For the text-containing cell, return its midpoint in (X, Y) coordinate format. 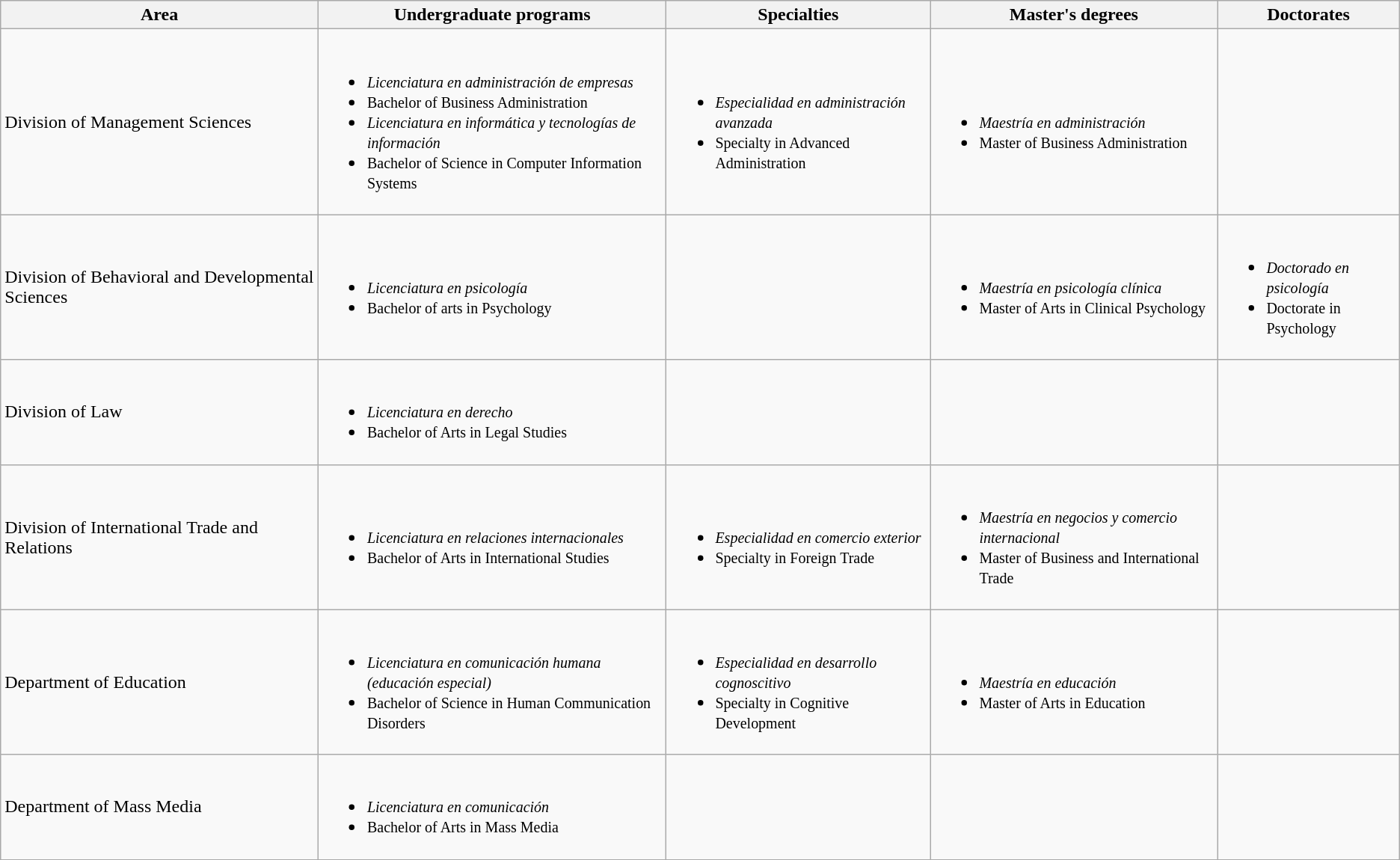
Division of Behavioral and Developmental Sciences (160, 287)
Division of Law (160, 412)
Licenciatura en derechoBachelor of Arts in Legal Studies (492, 412)
Licenciatura en psicologíaBachelor of arts in Psychology (492, 287)
Undergraduate programs (492, 15)
Master's degrees (1074, 15)
Maestría en administraciónMaster of Business Administration (1074, 122)
Department of Education (160, 682)
Licenciatura en relaciones internacionalesBachelor of Arts in International Studies (492, 537)
Specialties (799, 15)
Licenciatura en comunicación humana (educación especial)Bachelor of Science in Human Communication Disorders (492, 682)
Especialidad en comercio exteriorSpecialty in Foreign Trade (799, 537)
Area (160, 15)
Especialidad en administración avanzadaSpecialty in Advanced Administration (799, 122)
Division of Management Sciences (160, 122)
Maestría en educaciónMaster of Arts in Education (1074, 682)
Especialidad en desarrollo cognoscitivoSpecialty in Cognitive Development (799, 682)
Maestría en psicología clínicaMaster of Arts in Clinical Psychology (1074, 287)
Department of Mass Media (160, 807)
Licenciatura en comunicaciónBachelor of Arts in Mass Media (492, 807)
Division of International Trade and Relations (160, 537)
Doctorado en psicologíaDoctorate in Psychology (1309, 287)
Doctorates (1309, 15)
Maestría en negocios y comercio internacionalMaster of Business and International Trade (1074, 537)
